Provide the (X, Y) coordinate of the cell's center where the given text is located.  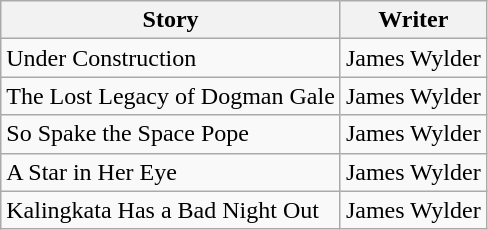
Writer (413, 20)
A Star in Her Eye (171, 172)
Kalingkata Has a Bad Night Out (171, 210)
Story (171, 20)
So Spake the Space Pope (171, 134)
Under Construction (171, 58)
The Lost Legacy of Dogman Gale (171, 96)
